From the cell containing the given text, extract its center point as [x, y] coordinate. 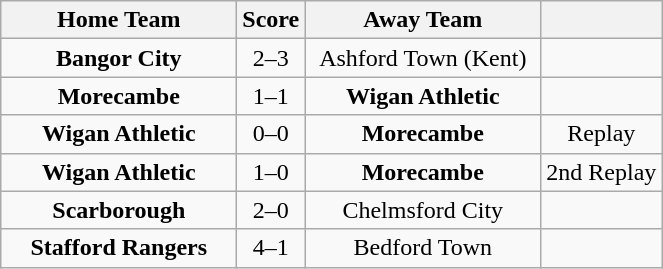
1–1 [271, 96]
Bangor City [119, 58]
0–0 [271, 134]
Away Team [423, 20]
Bedford Town [423, 248]
2–3 [271, 58]
Home Team [119, 20]
1–0 [271, 172]
4–1 [271, 248]
Stafford Rangers [119, 248]
Score [271, 20]
2nd Replay [602, 172]
Ashford Town (Kent) [423, 58]
Scarborough [119, 210]
Replay [602, 134]
Chelmsford City [423, 210]
2–0 [271, 210]
